Capture the cell that displays the provided text and extract its (X, Y) central coordinate. 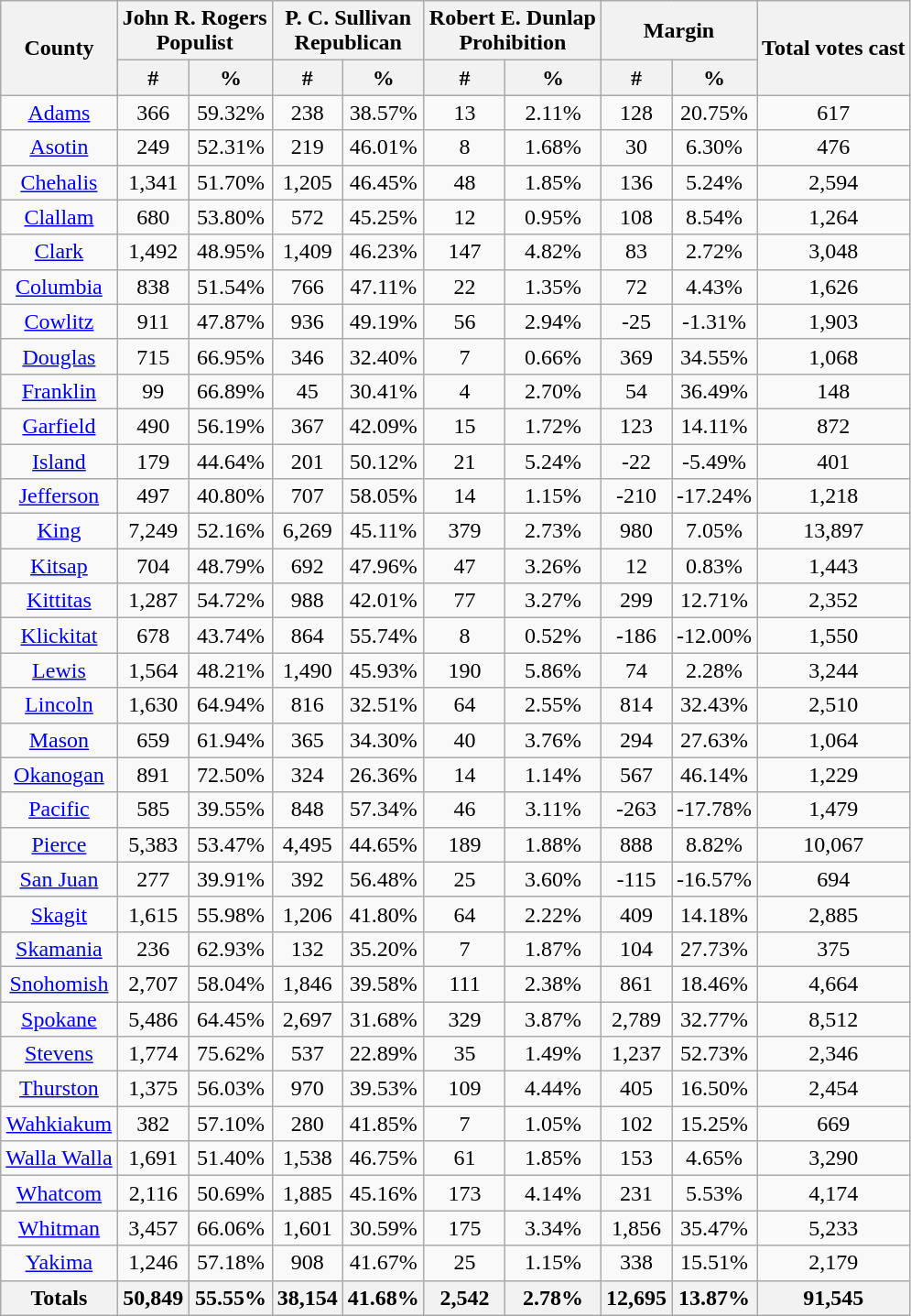
1,903 (834, 321)
64.45% (231, 1019)
3.76% (553, 740)
22.89% (383, 1054)
22 (464, 287)
1,564 (153, 670)
2,510 (834, 705)
715 (153, 356)
-17.78% (714, 810)
405 (635, 1089)
3,457 (153, 1228)
Douglas (59, 356)
0.83% (714, 566)
66.95% (231, 356)
2.78% (553, 1298)
1,856 (635, 1228)
1,479 (834, 810)
694 (834, 879)
Robert E. DunlapProhibition (513, 31)
201 (308, 461)
Kittitas (59, 601)
0.95% (553, 217)
Total votes cast (834, 48)
2.72% (714, 252)
Pacific (59, 810)
848 (308, 810)
Walla Walla (59, 1158)
40.80% (231, 496)
2,179 (834, 1263)
231 (635, 1193)
0.52% (553, 636)
1.35% (553, 287)
Wahkiakum (59, 1124)
369 (635, 356)
908 (308, 1263)
46.45% (383, 182)
4.65% (714, 1158)
18.46% (714, 984)
401 (834, 461)
30.41% (383, 391)
980 (635, 531)
7,249 (153, 531)
1,630 (153, 705)
189 (464, 844)
3,290 (834, 1158)
108 (635, 217)
1,068 (834, 356)
44.65% (383, 844)
41.80% (383, 914)
497 (153, 496)
392 (308, 879)
Margin (678, 31)
52.31% (231, 147)
1,774 (153, 1054)
46.01% (383, 147)
32.43% (714, 705)
329 (464, 1019)
Whitman (59, 1228)
5,233 (834, 1228)
38.57% (383, 113)
4,174 (834, 1193)
47 (464, 566)
Spokane (59, 1019)
61.94% (231, 740)
680 (153, 217)
59.32% (231, 113)
1,615 (153, 914)
1.87% (553, 949)
2,116 (153, 1193)
490 (153, 426)
52.16% (231, 531)
338 (635, 1263)
99 (153, 391)
3.87% (553, 1019)
8.82% (714, 844)
277 (153, 879)
365 (308, 740)
249 (153, 147)
51.70% (231, 182)
48.79% (231, 566)
537 (308, 1054)
Lewis (59, 670)
32.40% (383, 356)
6.30% (714, 147)
2,594 (834, 182)
1.72% (553, 426)
55.98% (231, 914)
2.22% (553, 914)
1.14% (553, 775)
891 (153, 775)
64.94% (231, 705)
Franklin (59, 391)
2,789 (635, 1019)
1.88% (553, 844)
707 (308, 496)
4,495 (308, 844)
1,205 (308, 182)
50.69% (231, 1193)
102 (635, 1124)
236 (153, 949)
2.73% (553, 531)
5.53% (714, 1193)
30.59% (383, 1228)
4.44% (553, 1089)
41.85% (383, 1124)
179 (153, 461)
21 (464, 461)
Thurston (59, 1089)
872 (834, 426)
294 (635, 740)
3,048 (834, 252)
66.89% (231, 391)
1,443 (834, 566)
4.43% (714, 287)
8.54% (714, 217)
2,707 (153, 984)
-12.00% (714, 636)
39.91% (231, 879)
38,154 (308, 1298)
5,486 (153, 1019)
10,067 (834, 844)
3,244 (834, 670)
Whatcom (59, 1193)
King (59, 531)
238 (308, 113)
692 (308, 566)
1.49% (553, 1054)
35 (464, 1054)
1,601 (308, 1228)
988 (308, 601)
219 (308, 147)
Snohomish (59, 984)
55.74% (383, 636)
15.25% (714, 1124)
476 (834, 147)
57.10% (231, 1124)
57.34% (383, 810)
20.75% (714, 113)
35.47% (714, 1228)
2.38% (553, 984)
34.55% (714, 356)
766 (308, 287)
47.87% (231, 321)
-17.24% (714, 496)
173 (464, 1193)
3.60% (553, 879)
678 (153, 636)
75.62% (231, 1054)
Jefferson (59, 496)
14.11% (714, 426)
46 (464, 810)
77 (464, 601)
970 (308, 1089)
Okanogan (59, 775)
50.12% (383, 461)
299 (635, 601)
56.03% (231, 1089)
-210 (635, 496)
45.11% (383, 531)
1,287 (153, 601)
72 (635, 287)
48 (464, 182)
190 (464, 670)
45.93% (383, 670)
1.68% (553, 147)
13,897 (834, 531)
30 (635, 147)
-263 (635, 810)
659 (153, 740)
46.23% (383, 252)
-115 (635, 879)
4,664 (834, 984)
1,492 (153, 252)
346 (308, 356)
15 (464, 426)
53.47% (231, 844)
3.26% (553, 566)
585 (153, 810)
53.80% (231, 217)
409 (635, 914)
1,846 (308, 984)
83 (635, 252)
49.19% (383, 321)
45 (308, 391)
4.82% (553, 252)
838 (153, 287)
41.67% (383, 1263)
Stevens (59, 1054)
1,550 (834, 636)
72.50% (231, 775)
40 (464, 740)
32.77% (714, 1019)
Pierce (59, 844)
Lincoln (59, 705)
47.11% (383, 287)
Garfield (59, 426)
1,409 (308, 252)
1,538 (308, 1158)
111 (464, 984)
324 (308, 775)
2,542 (464, 1298)
1.05% (553, 1124)
John R. RogersPopulist (194, 31)
1,885 (308, 1193)
366 (153, 113)
-22 (635, 461)
San Juan (59, 879)
2,885 (834, 914)
27.63% (714, 740)
13.87% (714, 1298)
136 (635, 182)
148 (834, 391)
175 (464, 1228)
45.25% (383, 217)
-1.31% (714, 321)
Clallam (59, 217)
936 (308, 321)
Klickitat (59, 636)
91,545 (834, 1298)
1,264 (834, 217)
42.09% (383, 426)
617 (834, 113)
1,064 (834, 740)
1,206 (308, 914)
62.93% (231, 949)
27.73% (714, 949)
Mason (59, 740)
1,237 (635, 1054)
35.20% (383, 949)
109 (464, 1089)
2.70% (553, 391)
26.36% (383, 775)
123 (635, 426)
56.19% (231, 426)
128 (635, 113)
P. C. SullivanRepublican (348, 31)
12,695 (635, 1298)
816 (308, 705)
32.51% (383, 705)
44.64% (231, 461)
74 (635, 670)
Cowlitz (59, 321)
2.11% (553, 113)
3.27% (553, 601)
280 (308, 1124)
County (59, 48)
12.71% (714, 601)
132 (308, 949)
2.94% (553, 321)
2.55% (553, 705)
43.74% (231, 636)
8,512 (834, 1019)
Skamania (59, 949)
669 (834, 1124)
567 (635, 775)
Chehalis (59, 182)
5.86% (553, 670)
36.49% (714, 391)
814 (635, 705)
153 (635, 1158)
3.34% (553, 1228)
4.14% (553, 1193)
-186 (635, 636)
46.75% (383, 1158)
572 (308, 217)
34.30% (383, 740)
5,383 (153, 844)
1,341 (153, 182)
1,246 (153, 1263)
911 (153, 321)
864 (308, 636)
46.14% (714, 775)
31.68% (383, 1019)
1,229 (834, 775)
-5.49% (714, 461)
58.05% (383, 496)
888 (635, 844)
51.40% (231, 1158)
Totals (59, 1298)
Yakima (59, 1263)
861 (635, 984)
104 (635, 949)
47.96% (383, 566)
379 (464, 531)
Island (59, 461)
61 (464, 1158)
Adams (59, 113)
45.16% (383, 1193)
54 (635, 391)
2,346 (834, 1054)
1,490 (308, 670)
0.66% (553, 356)
-16.57% (714, 879)
56 (464, 321)
39.53% (383, 1089)
1,691 (153, 1158)
51.54% (231, 287)
1,626 (834, 287)
2,697 (308, 1019)
2,454 (834, 1089)
42.01% (383, 601)
39.58% (383, 984)
6,269 (308, 531)
4 (464, 391)
382 (153, 1124)
58.04% (231, 984)
41.68% (383, 1298)
66.06% (231, 1228)
Skagit (59, 914)
704 (153, 566)
367 (308, 426)
2,352 (834, 601)
2.28% (714, 670)
3.11% (553, 810)
Columbia (59, 287)
1,375 (153, 1089)
13 (464, 113)
14.18% (714, 914)
15.51% (714, 1263)
50,849 (153, 1298)
52.73% (714, 1054)
1,218 (834, 496)
39.55% (231, 810)
56.48% (383, 879)
48.95% (231, 252)
48.21% (231, 670)
147 (464, 252)
7.05% (714, 531)
375 (834, 949)
Kitsap (59, 566)
Asotin (59, 147)
55.55% (231, 1298)
57.18% (231, 1263)
16.50% (714, 1089)
Clark (59, 252)
-25 (635, 321)
54.72% (231, 601)
